Determine the [x, y] coordinate at the center of the cell enclosing the given text.  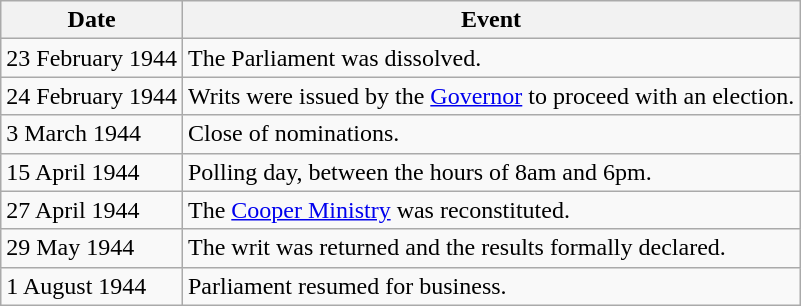
Close of nominations. [490, 134]
27 April 1944 [92, 210]
3 March 1944 [92, 134]
Parliament resumed for business. [490, 286]
The Cooper Ministry was reconstituted. [490, 210]
24 February 1944 [92, 96]
Polling day, between the hours of 8am and 6pm. [490, 172]
1 August 1944 [92, 286]
Date [92, 20]
15 April 1944 [92, 172]
The Parliament was dissolved. [490, 58]
The writ was returned and the results formally declared. [490, 248]
29 May 1944 [92, 248]
Writs were issued by the Governor to proceed with an election. [490, 96]
23 February 1944 [92, 58]
Event [490, 20]
